Scan for the cell matching the given text and deliver its (x, y) coordinate at center. 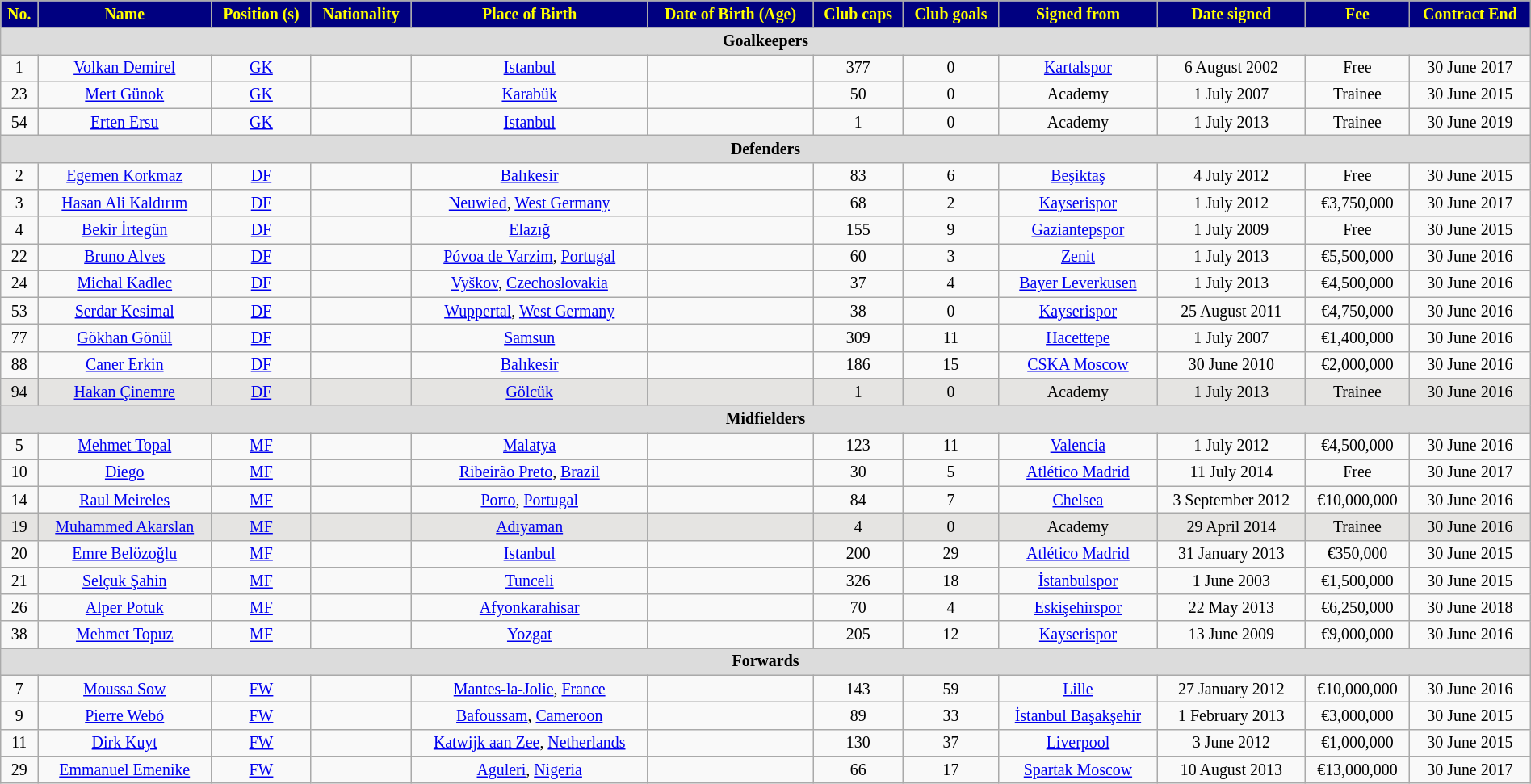
19 (19, 526)
3 June 2012 (1231, 743)
Malatya (530, 446)
Erten Ersu (124, 123)
29 April 2014 (1231, 526)
Elazığ (530, 229)
Nationality (361, 15)
10 (19, 473)
130 (858, 743)
50 (858, 95)
60 (858, 257)
Egemen Korkmaz (124, 176)
1 June 2003 (1231, 581)
Alper Potuk (124, 607)
CSKA Moscow (1079, 365)
84 (858, 501)
Hasan Ali Kaldırım (124, 203)
17 (950, 770)
30 June 2010 (1231, 365)
Forwards (765, 662)
Bekir İrtegün (124, 229)
12 (950, 635)
Michal Kadlec (124, 284)
22 (19, 257)
Diego (124, 473)
İstanbulspor (1079, 581)
Contract End (1470, 15)
Moussa Sow (124, 690)
123 (858, 446)
30 June 2018 (1470, 607)
Ribeirão Preto, Brazil (530, 473)
21 (19, 581)
Serdar Kesimal (124, 312)
59 (950, 690)
68 (858, 203)
Caner Erkin (124, 365)
Volkan Demirel (124, 68)
88 (19, 365)
Katwijk aan Zee, Netherlands (530, 743)
15 (950, 365)
€1,400,000 (1357, 337)
Spartak Moscow (1079, 770)
€2,000,000 (1357, 365)
Valencia (1079, 446)
Pierre Webó (124, 715)
€3,750,000 (1357, 203)
Emre Belözoğlu (124, 554)
Selçuk Şahin (124, 581)
Hacettepe (1079, 337)
20 (19, 554)
10 August 2013 (1231, 770)
Gökhan Gönül (124, 337)
İstanbul Başakşehir (1079, 715)
Hakan Çinemre (124, 392)
27 January 2012 (1231, 690)
Vyškov, Czechoslovakia (530, 284)
€3,000,000 (1357, 715)
70 (858, 607)
Chelsea (1079, 501)
Afyonkarahisar (530, 607)
155 (858, 229)
Place of Birth (530, 15)
200 (858, 554)
77 (19, 337)
Gaziantepspor (1079, 229)
Club caps (858, 15)
Karabük (530, 95)
326 (858, 581)
53 (19, 312)
Club goals (950, 15)
11 July 2014 (1231, 473)
Lille (1079, 690)
26 (19, 607)
4 July 2012 (1231, 176)
66 (858, 770)
Póvoa de Varzim, Portugal (530, 257)
Aguleri, Nigeria (530, 770)
Gölcük (530, 392)
Raul Meireles (124, 501)
Mehmet Topuz (124, 635)
€6,250,000 (1357, 607)
14 (19, 501)
25 August 2011 (1231, 312)
Muhammed Akarslan (124, 526)
Wuppertal, West Germany (530, 312)
Name (124, 15)
1 July 2009 (1231, 229)
Date signed (1231, 15)
Yozgat (530, 635)
€1,500,000 (1357, 581)
€5,500,000 (1357, 257)
Neuwied, West Germany (530, 203)
No. (19, 15)
Date of Birth (Age) (730, 15)
Beşiktaş (1079, 176)
143 (858, 690)
23 (19, 95)
30 June 2019 (1470, 123)
54 (19, 123)
186 (858, 365)
Signed from (1079, 15)
89 (858, 715)
377 (858, 68)
Eskişehirspor (1079, 607)
Goalkeepers (765, 40)
€1,000,000 (1357, 743)
33 (950, 715)
Bruno Alves (124, 257)
Midfielders (765, 418)
€9,000,000 (1357, 635)
13 June 2009 (1231, 635)
1 February 2013 (1231, 715)
Defenders (765, 149)
Bayer Leverkusen (1079, 284)
Kartalspor (1079, 68)
18 (950, 581)
Porto, Portugal (530, 501)
Emmanuel Emenike (124, 770)
3 September 2012 (1231, 501)
94 (19, 392)
Position (s) (262, 15)
Tunceli (530, 581)
Mantes-la-Jolie, France (530, 690)
Mert Günok (124, 95)
6 August 2002 (1231, 68)
Zenit (1079, 257)
€350,000 (1357, 554)
Bafoussam, Cameroon (530, 715)
Mehmet Topal (124, 446)
31 January 2013 (1231, 554)
Fee (1357, 15)
309 (858, 337)
30 (858, 473)
Samsun (530, 337)
6 (950, 176)
24 (19, 284)
€13,000,000 (1357, 770)
205 (858, 635)
22 May 2013 (1231, 607)
Liverpool (1079, 743)
Dirk Kuyt (124, 743)
83 (858, 176)
€4,750,000 (1357, 312)
Adıyaman (530, 526)
